From the cell containing the given text, extract its center point as (X, Y) coordinate. 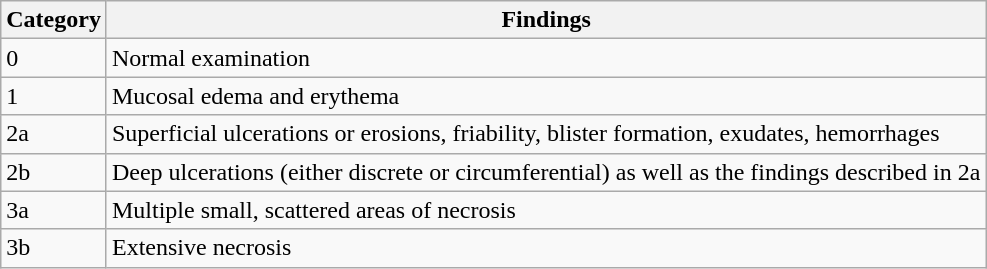
2b (54, 172)
Category (54, 20)
Normal examination (546, 58)
Multiple small, scattered areas of necrosis (546, 210)
Findings (546, 20)
3b (54, 248)
Mucosal edema and erythema (546, 96)
Superficial ulcerations or erosions, friability, blister formation, exudates, hemorrhages (546, 134)
1 (54, 96)
2a (54, 134)
Extensive necrosis (546, 248)
Deep ulcerations (either discrete or circumferential) as well as the findings described in 2a (546, 172)
0 (54, 58)
3a (54, 210)
